Output the [x, y] coordinate of the center of the cell containing the given text.  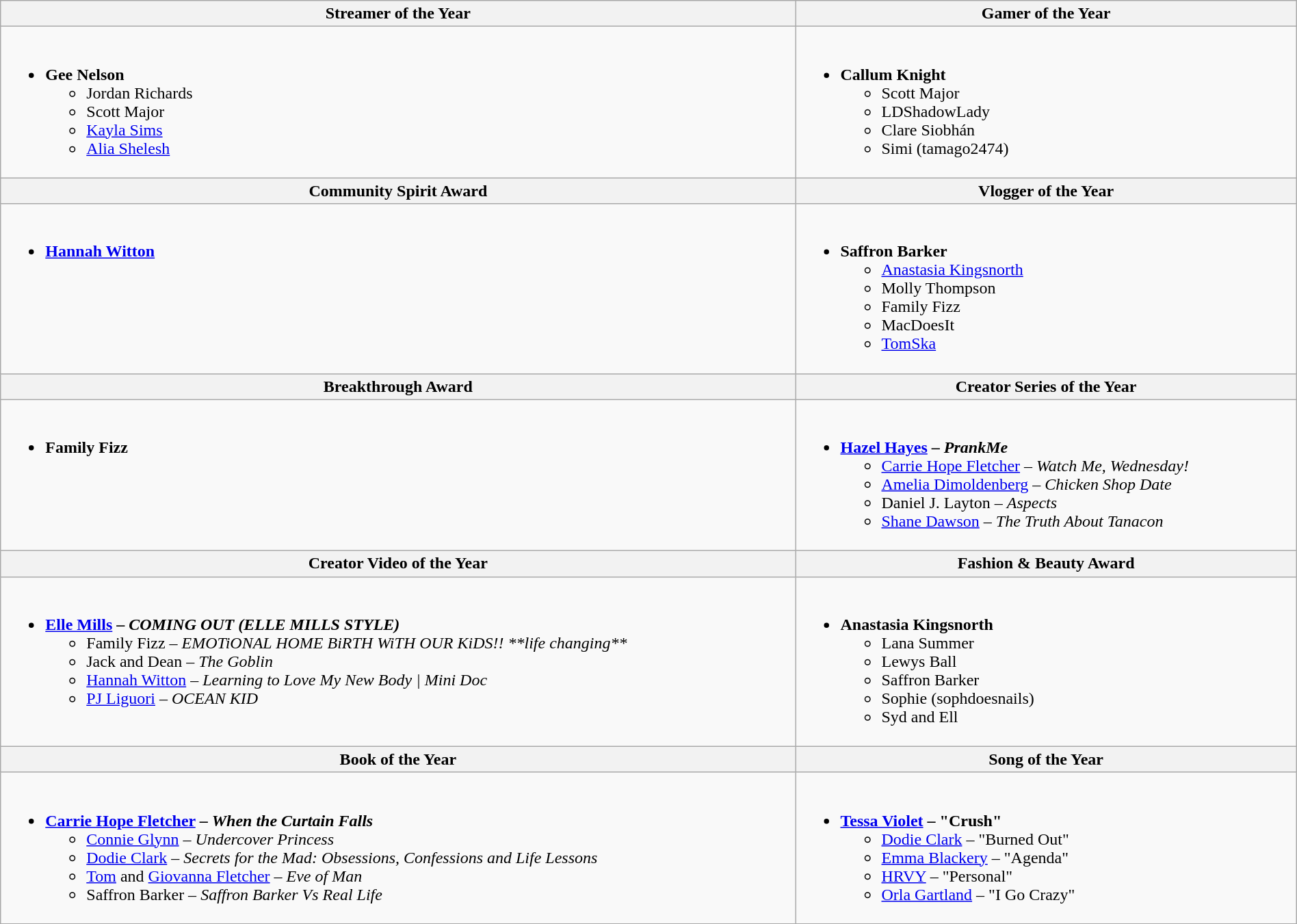
Fashion & Beauty Award [1046, 564]
Family Fizz [398, 475]
Streamer of the Year [398, 14]
Vlogger of the Year [1046, 191]
Gamer of the Year [1046, 14]
Song of the Year [1046, 759]
Anastasia KingsnorthLana SummerLewys BallSaffron BarkerSophie (sophdoesnails)Syd and Ell [1046, 661]
Gee NelsonJordan RichardsScott MajorKayla SimsAlia Shelesh [398, 103]
Creator Series of the Year [1046, 386]
Community Spirit Award [398, 191]
Hannah Witton [398, 289]
Creator Video of the Year [398, 564]
Breakthrough Award [398, 386]
Tessa Violet – "Crush"Dodie Clark – "Burned Out"Emma Blackery – "Agenda"HRVY – "Personal"Orla Gartland – "I Go Crazy" [1046, 848]
Book of the Year [398, 759]
Callum KnightScott MajorLDShadowLadyClare SiobhánSimi (tamago2474) [1046, 103]
Saffron BarkerAnastasia KingsnorthMolly ThompsonFamily FizzMacDoesItTomSka [1046, 289]
